From the cell containing the given text, extract its center point as (X, Y) coordinate. 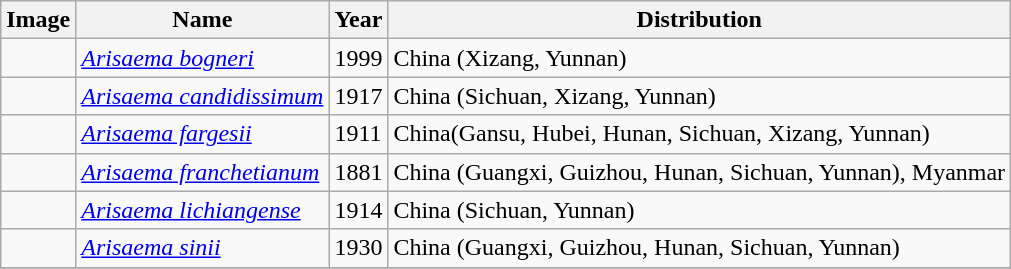
China (Sichuan, Yunnan) (700, 210)
1930 (358, 248)
Arisaema sinii (202, 248)
Year (358, 20)
Name (202, 20)
Arisaema candidissimum (202, 96)
1914 (358, 210)
Distribution (700, 20)
Image (38, 20)
Arisaema lichiangense (202, 210)
China(Gansu, Hubei, Hunan, Sichuan, Xizang, Yunnan) (700, 134)
1881 (358, 172)
Arisaema franchetianum (202, 172)
Arisaema bogneri (202, 58)
1911 (358, 134)
China (Guangxi, Guizhou, Hunan, Sichuan, Yunnan) (700, 248)
China (Sichuan, Xizang, Yunnan) (700, 96)
1917 (358, 96)
Arisaema fargesii (202, 134)
China (Guangxi, Guizhou, Hunan, Sichuan, Yunnan), Myanmar (700, 172)
1999 (358, 58)
China (Xizang, Yunnan) (700, 58)
